Provide the [X, Y] coordinate of the cell's center where the given text is located.  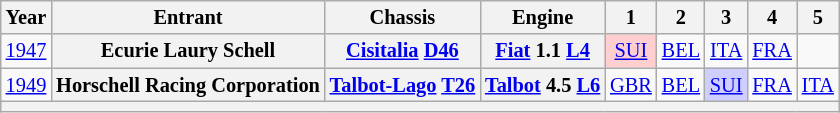
Ecurie Laury Schell [188, 51]
1947 [26, 51]
Engine [542, 17]
Talbot-Lago T26 [402, 85]
Fiat 1.1 L4 [542, 51]
GBR [631, 85]
Cisitalia D46 [402, 51]
Chassis [402, 17]
5 [818, 17]
Horschell Racing Corporation [188, 85]
Talbot 4.5 L6 [542, 85]
Year [26, 17]
2 [681, 17]
1 [631, 17]
1949 [26, 85]
Entrant [188, 17]
4 [772, 17]
3 [726, 17]
